Identify which cell holds the provided text, then report its [x, y] central coordinate. 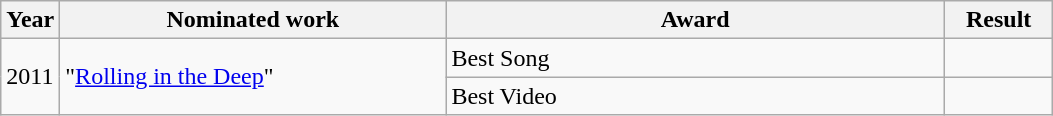
Best Video [696, 96]
2011 [30, 77]
Nominated work [253, 20]
Best Song [696, 58]
Award [696, 20]
Year [30, 20]
Result [998, 20]
"Rolling in the Deep" [253, 77]
